For the text-containing cell, return its midpoint in (X, Y) coordinate format. 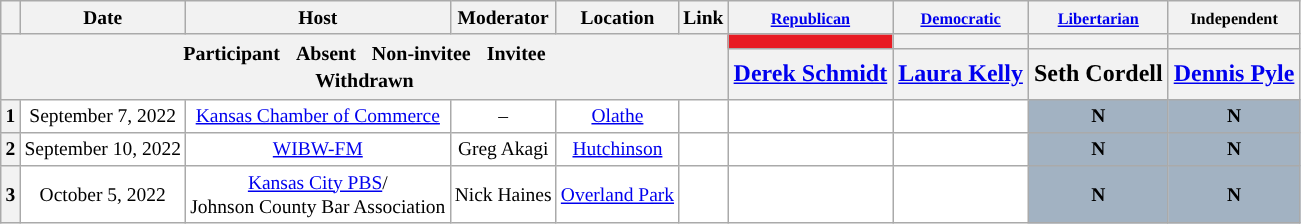
Participant Absent Non-invitee Invitee Withdrawn (364, 66)
WIBW-FM (318, 148)
September 7, 2022 (103, 116)
October 5, 2022 (103, 194)
Overland Park (617, 194)
Location (617, 18)
Democratic (961, 18)
Derek Schmidt (810, 74)
– (503, 116)
Nick Haines (503, 194)
3 (10, 194)
September 10, 2022 (103, 148)
Laura Kelly (961, 74)
Independent (1234, 18)
Olathe (617, 116)
Link (704, 18)
Kansas City PBS/Johnson County Bar Association (318, 194)
Seth Cordell (1098, 74)
Libertarian (1098, 18)
Republican (810, 18)
2 (10, 148)
Kansas Chamber of Commerce (318, 116)
1 (10, 116)
Greg Akagi (503, 148)
Moderator (503, 18)
Dennis Pyle (1234, 74)
Date (103, 18)
Hutchinson (617, 148)
Host (318, 18)
